Provide the [x, y] coordinate of the cell's center where the given text is located.  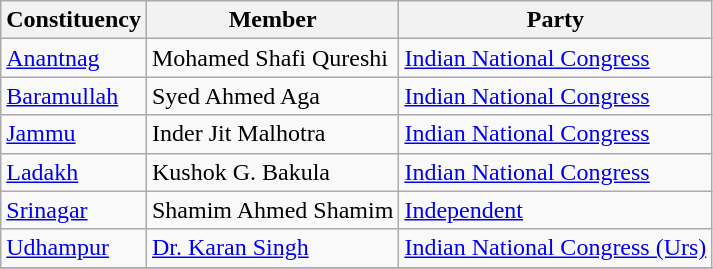
Srinagar [74, 210]
Party [556, 20]
Ladakh [74, 172]
Dr. Karan Singh [272, 248]
Anantnag [74, 58]
Udhampur [74, 248]
Member [272, 20]
Baramullah [74, 96]
Constituency [74, 20]
Independent [556, 210]
Syed Ahmed Aga [272, 96]
Kushok G. Bakula [272, 172]
Shamim Ahmed Shamim [272, 210]
Jammu [74, 134]
Indian National Congress (Urs) [556, 248]
Mohamed Shafi Qureshi [272, 58]
Inder Jit Malhotra [272, 134]
